Determine the (x, y) coordinate at the center of the cell enclosing the given text.  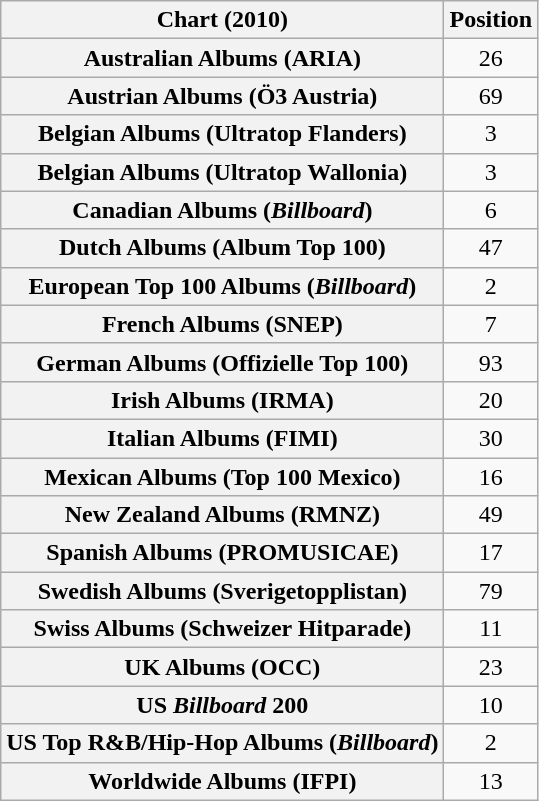
New Zealand Albums (RMNZ) (222, 515)
17 (491, 553)
Worldwide Albums (IFPI) (222, 781)
13 (491, 781)
Austrian Albums (Ö3 Austria) (222, 96)
93 (491, 362)
11 (491, 629)
US Top R&B/Hip-Hop Albums (Billboard) (222, 743)
Belgian Albums (Ultratop Wallonia) (222, 172)
16 (491, 477)
Italian Albums (FIMI) (222, 438)
7 (491, 324)
Irish Albums (IRMA) (222, 400)
US Billboard 200 (222, 705)
Mexican Albums (Top 100 Mexico) (222, 477)
10 (491, 705)
Dutch Albums (Album Top 100) (222, 248)
79 (491, 591)
German Albums (Offizielle Top 100) (222, 362)
French Albums (SNEP) (222, 324)
69 (491, 96)
Position (491, 20)
Australian Albums (ARIA) (222, 58)
European Top 100 Albums (Billboard) (222, 286)
47 (491, 248)
49 (491, 515)
UK Albums (OCC) (222, 667)
Canadian Albums (Billboard) (222, 210)
6 (491, 210)
26 (491, 58)
23 (491, 667)
Belgian Albums (Ultratop Flanders) (222, 134)
Chart (2010) (222, 20)
Swedish Albums (Sverigetopplistan) (222, 591)
Swiss Albums (Schweizer Hitparade) (222, 629)
30 (491, 438)
Spanish Albums (PROMUSICAE) (222, 553)
20 (491, 400)
